Locate the cell with the specified text and output its [X, Y] center coordinate. 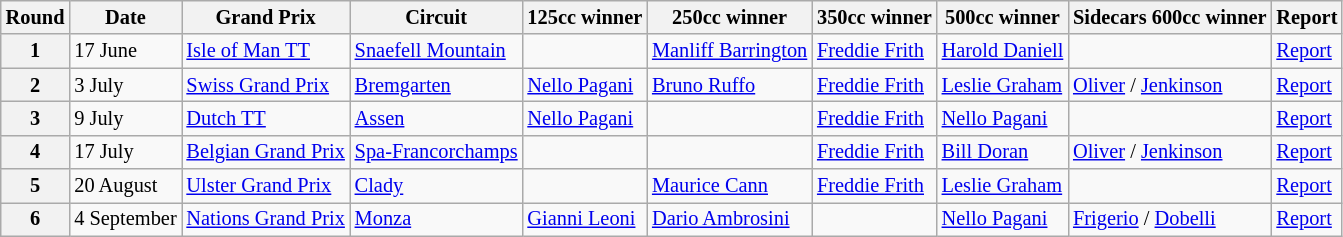
17 July [125, 152]
2 [36, 85]
Dario Ambrosini [730, 219]
Circuit [436, 17]
Bill Doran [1002, 152]
Gianni Leoni [584, 219]
1 [36, 51]
Sidecars 600cc winner [1170, 17]
5 [36, 186]
Harold Daniell [1002, 51]
Isle of Man TT [266, 51]
Grand Prix [266, 17]
3 July [125, 85]
Clady [436, 186]
Swiss Grand Prix [266, 85]
Monza [436, 219]
20 August [125, 186]
6 [36, 219]
Maurice Cann [730, 186]
Dutch TT [266, 118]
Nations Grand Prix [266, 219]
Ulster Grand Prix [266, 186]
Assen [436, 118]
Date [125, 17]
Round [36, 17]
250cc winner [730, 17]
4 [36, 152]
17 June [125, 51]
4 September [125, 219]
Manliff Barrington [730, 51]
500cc winner [1002, 17]
125cc winner [584, 17]
3 [36, 118]
Bruno Ruffo [730, 85]
Bremgarten [436, 85]
Snaefell Mountain [436, 51]
9 July [125, 118]
Spa-Francorchamps [436, 152]
350cc winner [874, 17]
Belgian Grand Prix [266, 152]
Frigerio / Dobelli [1170, 219]
